Scan for the cell matching the given text and deliver its (X, Y) coordinate at center. 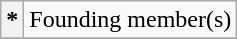
* (12, 20)
Founding member(s) (130, 20)
